Locate the cell with the specified text and output its (X, Y) center coordinate. 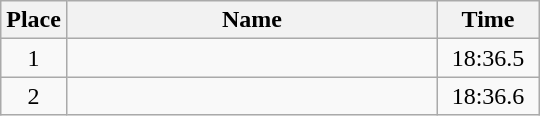
2 (34, 96)
Time (488, 20)
18:36.6 (488, 96)
1 (34, 58)
Name (252, 20)
18:36.5 (488, 58)
Place (34, 20)
